Search for the cell housing the specified text and yield its (X, Y) center coordinate. 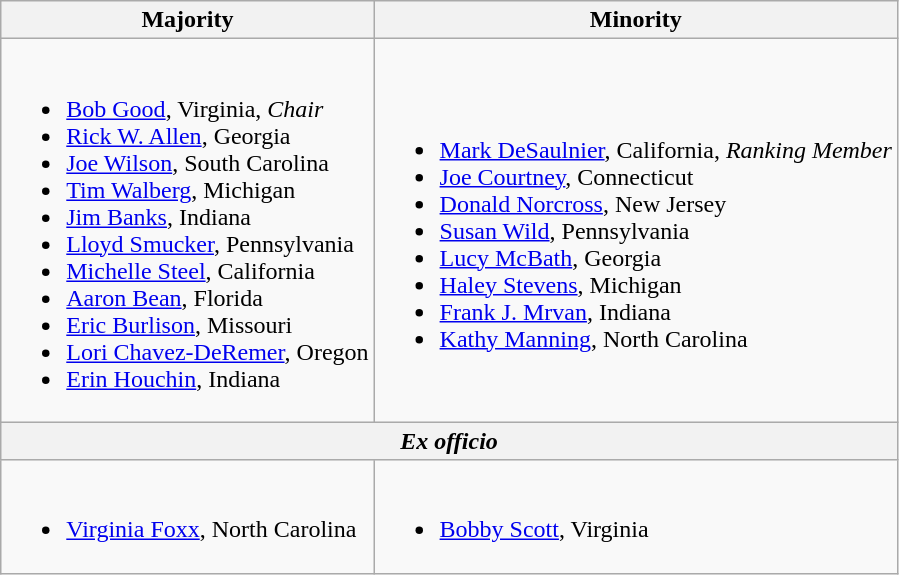
Ex officio (450, 441)
Majority (188, 20)
Minority (636, 20)
Bobby Scott, Virginia (636, 516)
Virginia Foxx, North Carolina (188, 516)
